Locate the cell with the specified text and output its [X, Y] center coordinate. 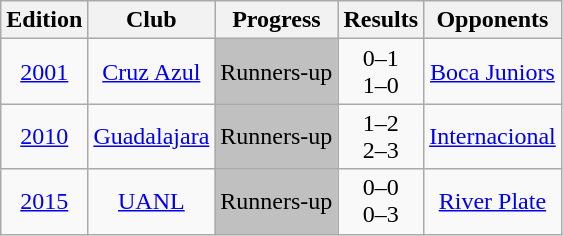
2015 [44, 202]
2010 [44, 136]
Progress [276, 20]
Boca Juniors [493, 72]
1–22–3 [381, 136]
2001 [44, 72]
Club [152, 20]
Opponents [493, 20]
Edition [44, 20]
0–11–0 [381, 72]
Internacional [493, 136]
Guadalajara [152, 136]
0–00–3 [381, 202]
River Plate [493, 202]
Results [381, 20]
Cruz Azul [152, 72]
UANL [152, 202]
